Provide the [x, y] coordinate of the cell's center where the given text is located.  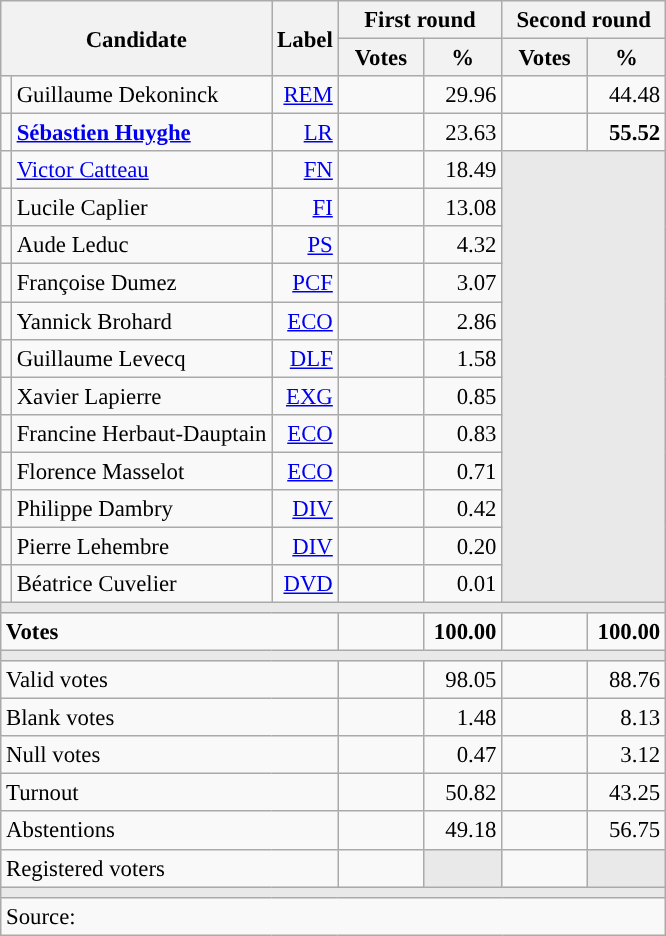
Candidate [136, 38]
PS [305, 245]
Registered voters [170, 868]
Blank votes [170, 718]
18.49 [463, 170]
23.63 [463, 133]
Lucile Caplier [141, 208]
LR [305, 133]
50.82 [463, 793]
1.48 [463, 718]
0.20 [463, 546]
0.47 [463, 755]
Label [305, 38]
49.18 [463, 831]
2.86 [463, 321]
43.25 [626, 793]
Second round [584, 20]
0.71 [463, 471]
Turnout [170, 793]
4.32 [463, 245]
FI [305, 208]
44.48 [626, 95]
Victor Catteau [141, 170]
Source: [334, 916]
Françoise Dumez [141, 283]
Yannick Brohard [141, 321]
Aude Leduc [141, 245]
56.75 [626, 831]
Guillaume Dekoninck [141, 95]
Abstentions [170, 831]
0.42 [463, 509]
0.83 [463, 433]
1.58 [463, 358]
Xavier Lapierre [141, 396]
55.52 [626, 133]
3.07 [463, 283]
Valid votes [170, 680]
29.96 [463, 95]
FN [305, 170]
Null votes [170, 755]
8.13 [626, 718]
DLF [305, 358]
DVD [305, 584]
Pierre Lehembre [141, 546]
3.12 [626, 755]
Béatrice Cuvelier [141, 584]
PCF [305, 283]
Guillaume Levecq [141, 358]
First round [420, 20]
88.76 [626, 680]
98.05 [463, 680]
REM [305, 95]
0.01 [463, 584]
Sébastien Huyghe [141, 133]
0.85 [463, 396]
EXG [305, 396]
Francine Herbaut-Dauptain [141, 433]
13.08 [463, 208]
Philippe Dambry [141, 509]
Florence Masselot [141, 471]
